Identify which cell holds the provided text, then report its (x, y) central coordinate. 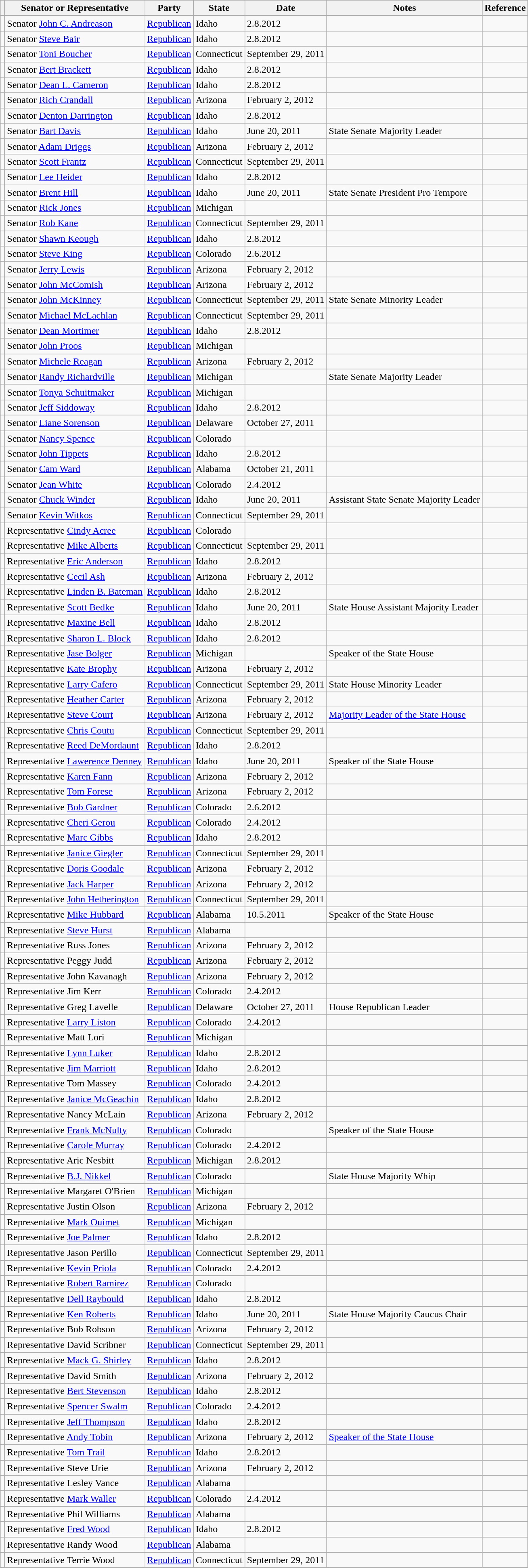
State House Majority Caucus Chair (404, 1314)
Representative Lesley Vance (75, 1483)
Representative Tom Forese (75, 792)
Senator John Tippets (75, 454)
Senator Dean L. Cameron (75, 85)
Representative Linden B. Bateman (75, 592)
Representative Chris Coutu (75, 730)
Date (286, 8)
Senator Jerry Lewis (75, 269)
Senator Adam Driggs (75, 146)
Representative Kate Brophy (75, 669)
Representative Jim Marriott (75, 1068)
Representative Doris Goodale (75, 868)
Representative Mike Hubbard (75, 914)
Senator Dean Mortimer (75, 331)
Representative Carole Murray (75, 1145)
Senator John McKinney (75, 300)
Representative Tom Trail (75, 1453)
Senator Chuck Winder (75, 500)
State House Minority Leader (404, 684)
10.5.2011 (286, 914)
Representative Terrie Wood (75, 1560)
Senator John Proos (75, 346)
Senator Jeff Siddoway (75, 407)
House Republican Leader (404, 1007)
Representative Robert Ramirez (75, 1283)
Representative Kevin Priola (75, 1268)
Representative Steve Hurst (75, 930)
Representative Lynn Luker (75, 1053)
Representative Ken Roberts (75, 1314)
Senator Cam Ward (75, 469)
Representative Tom Massey (75, 1084)
Representative Janice McGeachin (75, 1099)
State House Assistant Majority Leader (404, 607)
Representative Cindy Acree (75, 530)
Assistant State Senate Majority Leader (404, 500)
State Senate President Pro Tempore (404, 193)
Representative Larry Cafero (75, 684)
Representative Joe Palmer (75, 1237)
Representative Randy Wood (75, 1545)
Party (169, 8)
Representative Eric Anderson (75, 561)
Representative Heather Carter (75, 700)
Representative Jim Kerr (75, 992)
Senator Tonya Schuitmaker (75, 392)
Senator Nancy Spence (75, 438)
Representative Fred Wood (75, 1529)
Senator Kevin Witkos (75, 515)
Senator Bart Davis (75, 131)
Representative Margaret O'Brien (75, 1191)
Representative Bob Robson (75, 1329)
Representative Reed DeMordaunt (75, 746)
Representative Dell Raybould (75, 1299)
Senator Brent Hill (75, 193)
October 21, 2011 (286, 469)
Senator Liane Sorenson (75, 423)
Senator Bert Brackett (75, 69)
Senator Rich Crandall (75, 100)
Representative Jason Perillo (75, 1253)
Representative Aric Nesbitt (75, 1160)
Representative Greg Lavelle (75, 1007)
Representative Mark Ouimet (75, 1222)
Senator Shawn Keough (75, 239)
State (219, 8)
Representative Mack G. Shirley (75, 1360)
Representative Janice Giegler (75, 853)
Majority Leader of the State House (404, 715)
Senator John C. Andreason (75, 23)
Representative Mike Alberts (75, 546)
Representative Andy Tobin (75, 1437)
Senator Steve King (75, 254)
State Senate Minority Leader (404, 300)
Senator Michele Reagan (75, 361)
Senator Rob Kane (75, 223)
Representative Maxine Bell (75, 623)
Senator Denton Darrington (75, 115)
Representative Peggy Judd (75, 961)
Representative Matt Lori (75, 1038)
State House Majority Whip (404, 1176)
Senator John McComish (75, 285)
Senator Randy Richardville (75, 377)
Representative Mark Waller (75, 1499)
Representative John Hetherington (75, 899)
Senator Rick Jones (75, 208)
Representative Steve Urie (75, 1468)
Representative Jase Bolger (75, 653)
Representative Larry Liston (75, 1022)
Senator or Representative (75, 8)
Representative Phil Williams (75, 1514)
Representative B.J. Nikkel (75, 1176)
Representative Bert Stevenson (75, 1391)
Representative Bob Gardner (75, 807)
Representative David Scribner (75, 1345)
Representative David Smith (75, 1375)
Representative Spencer Swalm (75, 1406)
Senator Michael McLachlan (75, 315)
Representative Cheri Gerou (75, 822)
Representative Nancy McLain (75, 1114)
Representative Russ Jones (75, 945)
Representative Jeff Thompson (75, 1421)
Representative Cecil Ash (75, 576)
Senator Lee Heider (75, 177)
Representative Frank McNulty (75, 1130)
Representative Steve Court (75, 715)
Notes (404, 8)
Representative Sharon L. Block (75, 638)
Reference (505, 8)
Representative Scott Bedke (75, 607)
Representative Jack Harper (75, 884)
Senator Scott Frantz (75, 161)
Representative Marc Gibbs (75, 838)
Representative Lawerence Denney (75, 761)
Representative Karen Fann (75, 776)
Senator Steve Bair (75, 39)
Senator Toni Boucher (75, 54)
Senator Jean White (75, 484)
Representative John Kavanagh (75, 976)
Representative Justin Olson (75, 1207)
